Detect which cell encompasses the target text, then output its (X, Y) center coordinate. 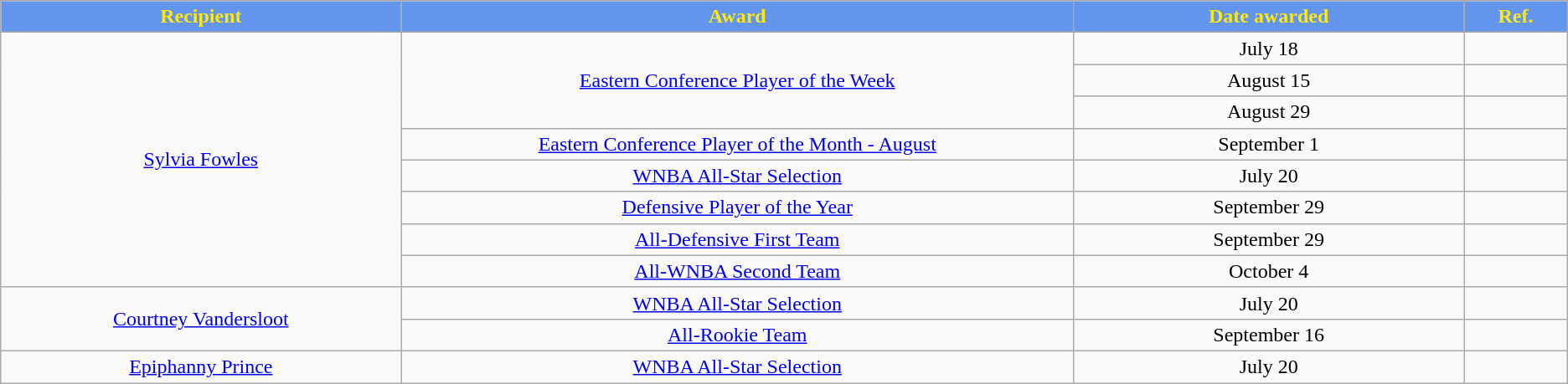
Defensive Player of the Year (737, 207)
Date awarded (1269, 17)
Sylvia Fowles (201, 160)
Courtney Vandersloot (201, 319)
Recipient (201, 17)
August 15 (1269, 80)
Eastern Conference Player of the Week (737, 80)
September 1 (1269, 144)
August 29 (1269, 112)
Epiphanny Prince (201, 366)
October 4 (1269, 271)
Ref. (1516, 17)
Eastern Conference Player of the Month - August (737, 144)
All-Rookie Team (737, 335)
September 16 (1269, 335)
All-WNBA Second Team (737, 271)
All-Defensive First Team (737, 239)
July 18 (1269, 49)
Award (737, 17)
